Pinpoint the cell where the given text exists, returning its (X, Y) midpoint coordinate. 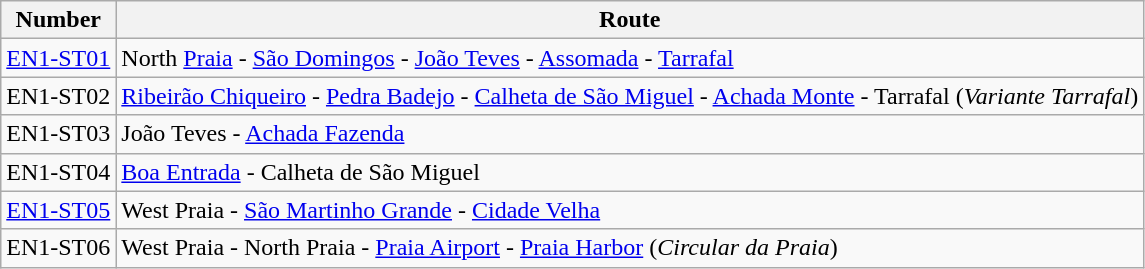
EN1-ST06 (58, 248)
North Praia - São Domingos - João Teves - Assomada - Tarrafal (630, 58)
EN1-ST04 (58, 172)
Number (58, 20)
West Praia - North Praia - Praia Airport - Praia Harbor (Circular da Praia) (630, 248)
Boa Entrada - Calheta de São Miguel (630, 172)
EN1-ST05 (58, 210)
João Teves - Achada Fazenda (630, 134)
EN1-ST01 (58, 58)
West Praia - São Martinho Grande - Cidade Velha (630, 210)
EN1-ST03 (58, 134)
Ribeirão Chiqueiro - Pedra Badejo - Calheta de São Miguel - Achada Monte - Tarrafal (Variante Tarrafal) (630, 96)
EN1-ST02 (58, 96)
Route (630, 20)
